Pinpoint the cell where the given text exists, returning its [x, y] midpoint coordinate. 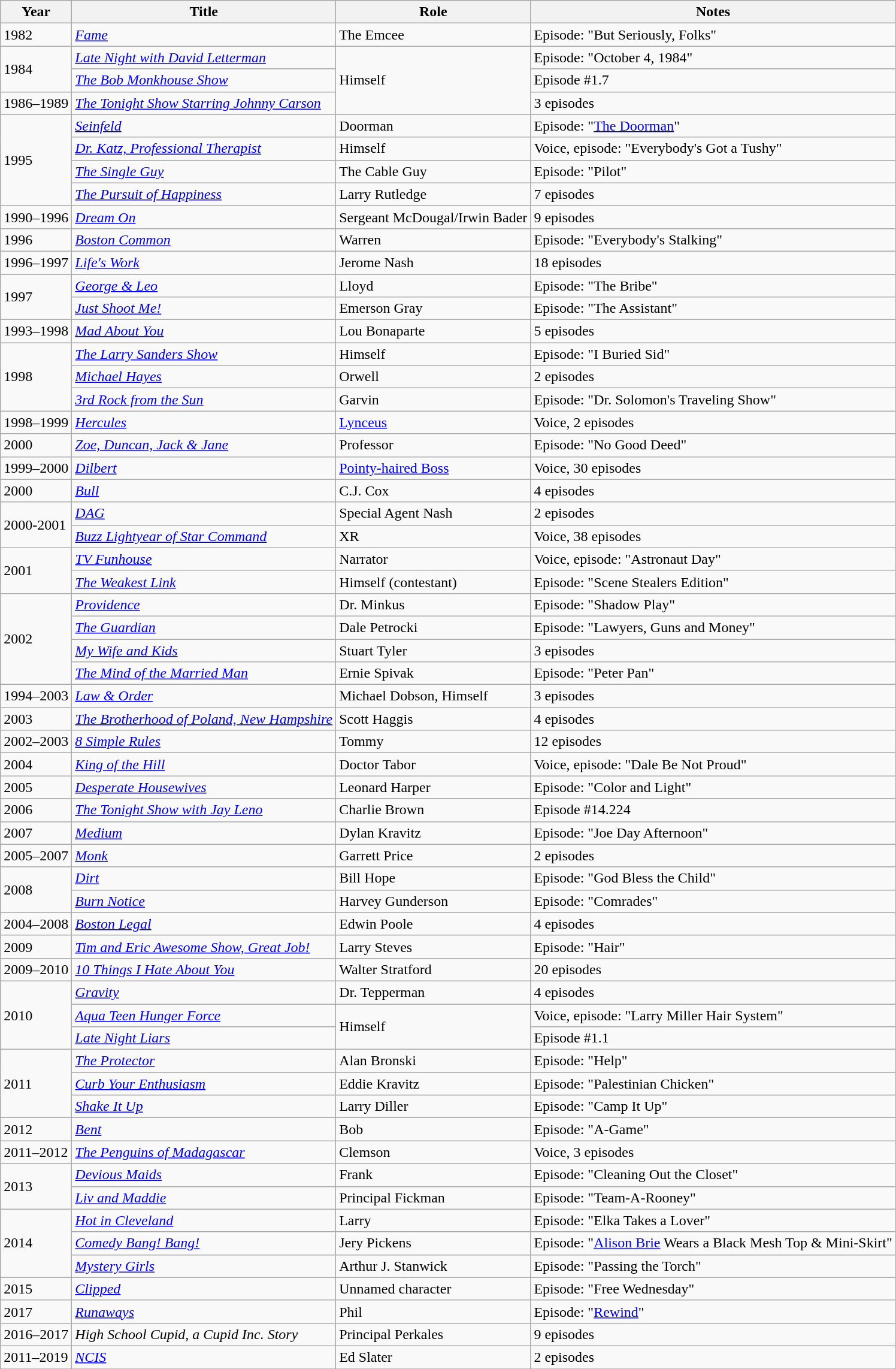
High School Cupid, a Cupid Inc. Story [204, 1334]
The Larry Sanders Show [204, 354]
My Wife and Kids [204, 650]
Episode: "Peter Pan" [713, 673]
2017 [36, 1311]
Larry Diller [434, 1107]
Bent [204, 1129]
Voice, episode: "Larry Miller Hair System" [713, 1016]
Frank [434, 1175]
XR [434, 536]
Eddie Kravitz [434, 1084]
Episode: "A-Game" [713, 1129]
Episode: "Everybody's Stalking" [713, 240]
Episode: "Shadow Play" [713, 605]
Episode: "Color and Light" [713, 787]
Bull [204, 491]
2013 [36, 1186]
1995 [36, 160]
Buzz Lightyear of Star Command [204, 536]
Michael Dobson, Himself [434, 696]
2002 [36, 639]
12 episodes [713, 742]
Dream On [204, 217]
Voice, 2 episodes [713, 422]
2010 [36, 1015]
Phil [434, 1311]
1998–1999 [36, 422]
2015 [36, 1289]
Voice, 38 episodes [713, 536]
Walter Stratford [434, 969]
1996–1997 [36, 262]
Voice, episode: "Astronaut Day" [713, 559]
Clipped [204, 1289]
8 Simple Rules [204, 742]
1990–1996 [36, 217]
Mystery Girls [204, 1266]
Professor [434, 445]
Dirt [204, 878]
Episode: "Alison Brie Wears a Black Mesh Top & Mini-Skirt" [713, 1243]
Medium [204, 833]
Emerson Gray [434, 309]
Fame [204, 35]
Late Night with David Letterman [204, 58]
Episode: "Comrades" [713, 901]
2009–2010 [36, 969]
1994–2003 [36, 696]
Dilbert [204, 468]
Doorman [434, 126]
King of the Hill [204, 764]
Jery Pickens [434, 1243]
Episode: "Cleaning Out the Closet" [713, 1175]
Comedy Bang! Bang! [204, 1243]
DAG [204, 513]
Episode #14.224 [713, 810]
1982 [36, 35]
Year [36, 12]
TV Funhouse [204, 559]
Burn Notice [204, 901]
Devious Maids [204, 1175]
Larry [434, 1220]
Episode: "God Bless the Child" [713, 878]
Clemson [434, 1152]
Episode: "Scene Stealers Edition" [713, 582]
2008 [36, 890]
Episode: "The Assistant" [713, 309]
Late Night Liars [204, 1038]
Boston Common [204, 240]
Pointy-haired Boss [434, 468]
Episode: "Rewind" [713, 1311]
2000-2001 [36, 525]
Voice, episode: "Dale Be Not Proud" [713, 764]
2004–2008 [36, 924]
The Guardian [204, 627]
Principal Fickman [434, 1198]
Tim and Eric Awesome Show, Great Job! [204, 947]
Orwell [434, 377]
Liv and Maddie [204, 1198]
Episode: "Help" [713, 1061]
2011 [36, 1084]
Zoe, Duncan, Jack & Jane [204, 445]
Aqua Teen Hunger Force [204, 1016]
Episode: "Palestinian Chicken" [713, 1084]
2012 [36, 1129]
Notes [713, 12]
Garvin [434, 400]
Voice, 3 episodes [713, 1152]
Boston Legal [204, 924]
Arthur J. Stanwick [434, 1266]
NCIS [204, 1357]
Providence [204, 605]
Principal Perkales [434, 1334]
The Mind of the Married Man [204, 673]
2001 [36, 570]
Episode: "No Good Deed" [713, 445]
Seinfeld [204, 126]
1997 [36, 297]
2006 [36, 810]
Episode #1.1 [713, 1038]
Hercules [204, 422]
Charlie Brown [434, 810]
The Pursuit of Happiness [204, 194]
Desperate Housewives [204, 787]
7 episodes [713, 194]
George & Leo [204, 286]
Episode: "Team-A-Rooney" [713, 1198]
Garrett Price [434, 856]
Episode: "The Doorman" [713, 126]
Doctor Tabor [434, 764]
Edwin Poole [434, 924]
2005–2007 [36, 856]
20 episodes [713, 969]
Episode: "I Buried Sid" [713, 354]
2016–2017 [36, 1334]
2003 [36, 719]
The Protector [204, 1061]
1996 [36, 240]
Episode: "Dr. Solomon's Traveling Show" [713, 400]
2004 [36, 764]
18 episodes [713, 262]
The Cable Guy [434, 171]
Shake It Up [204, 1107]
Just Shoot Me! [204, 309]
Lynceus [434, 422]
Dr. Tepperman [434, 992]
Lou Bonaparte [434, 331]
The Tonight Show with Jay Leno [204, 810]
Ernie Spivak [434, 673]
Monk [204, 856]
Narrator [434, 559]
10 Things I Hate About You [204, 969]
Voice, 30 episodes [713, 468]
Scott Haggis [434, 719]
Episode: "The Bribe" [713, 286]
Lloyd [434, 286]
Voice, episode: "Everybody's Got a Tushy" [713, 149]
The Tonight Show Starring Johnny Carson [204, 103]
Hot in Cleveland [204, 1220]
The Weakest Link [204, 582]
C.J. Cox [434, 491]
1993–1998 [36, 331]
Dale Petrocki [434, 627]
Mad About You [204, 331]
The Emcee [434, 35]
Leonard Harper [434, 787]
The Single Guy [204, 171]
Harvey Gunderson [434, 901]
2002–2003 [36, 742]
Bill Hope [434, 878]
Dr. Minkus [434, 605]
Episode: "Camp It Up" [713, 1107]
Curb Your Enthusiasm [204, 1084]
Sergeant McDougal/Irwin Bader [434, 217]
5 episodes [713, 331]
Michael Hayes [204, 377]
Dylan Kravitz [434, 833]
1998 [36, 377]
3rd Rock from the Sun [204, 400]
Role [434, 12]
The Bob Monkhouse Show [204, 80]
Episode: "Lawyers, Guns and Money" [713, 627]
Law & Order [204, 696]
Dr. Katz, Professional Therapist [204, 149]
Ed Slater [434, 1357]
Himself (contestant) [434, 582]
Jerome Nash [434, 262]
Title [204, 12]
Episode: "Free Wednesday" [713, 1289]
2014 [36, 1243]
Stuart Tyler [434, 650]
2005 [36, 787]
1986–1989 [36, 103]
Special Agent Nash [434, 513]
The Brotherhood of Poland, New Hampshire [204, 719]
2009 [36, 947]
Larry Rutledge [434, 194]
Bob [434, 1129]
2011–2012 [36, 1152]
Episode: "Hair" [713, 947]
Episode #1.7 [713, 80]
1984 [36, 69]
Life's Work [204, 262]
Runaways [204, 1311]
Larry Steves [434, 947]
Unnamed character [434, 1289]
1999–2000 [36, 468]
Episode: "Elka Takes a Lover" [713, 1220]
Tommy [434, 742]
Warren [434, 240]
Episode: "Pilot" [713, 171]
2011–2019 [36, 1357]
Episode: "Passing the Torch" [713, 1266]
2007 [36, 833]
Episode: "Joe Day Afternoon" [713, 833]
Gravity [204, 992]
Alan Bronski [434, 1061]
Episode: "October 4, 1984" [713, 58]
The Penguins of Madagascar [204, 1152]
Episode: "But Seriously, Folks" [713, 35]
